Extract the (X, Y) coordinate from the center of the cell holding the provided text.  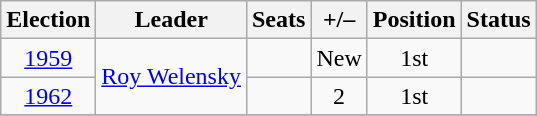
New (339, 58)
Election (48, 20)
Seats (278, 20)
Roy Welensky (172, 77)
Position (414, 20)
Leader (172, 20)
Status (498, 20)
1959 (48, 58)
1962 (48, 96)
+/– (339, 20)
2 (339, 96)
